Determine the [x, y] coordinate at the center of the cell enclosing the given text.  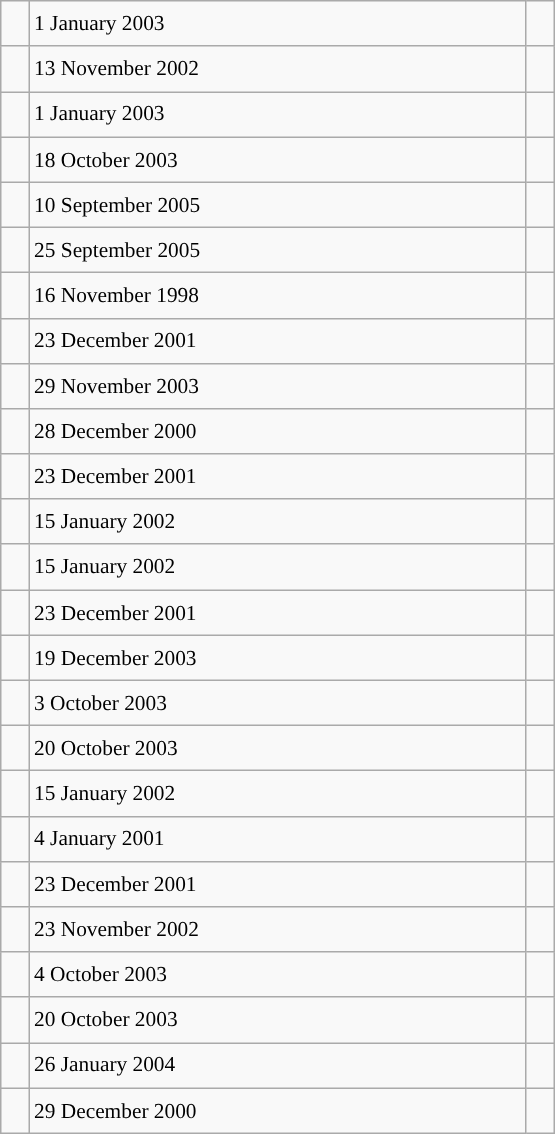
19 December 2003 [278, 658]
10 September 2005 [278, 204]
29 November 2003 [278, 386]
13 November 2002 [278, 68]
4 January 2001 [278, 838]
3 October 2003 [278, 702]
25 September 2005 [278, 250]
28 December 2000 [278, 432]
4 October 2003 [278, 974]
23 November 2002 [278, 930]
16 November 1998 [278, 296]
26 January 2004 [278, 1066]
18 October 2003 [278, 160]
29 December 2000 [278, 1110]
